Pinpoint the cell where the given text exists, returning its [X, Y] midpoint coordinate. 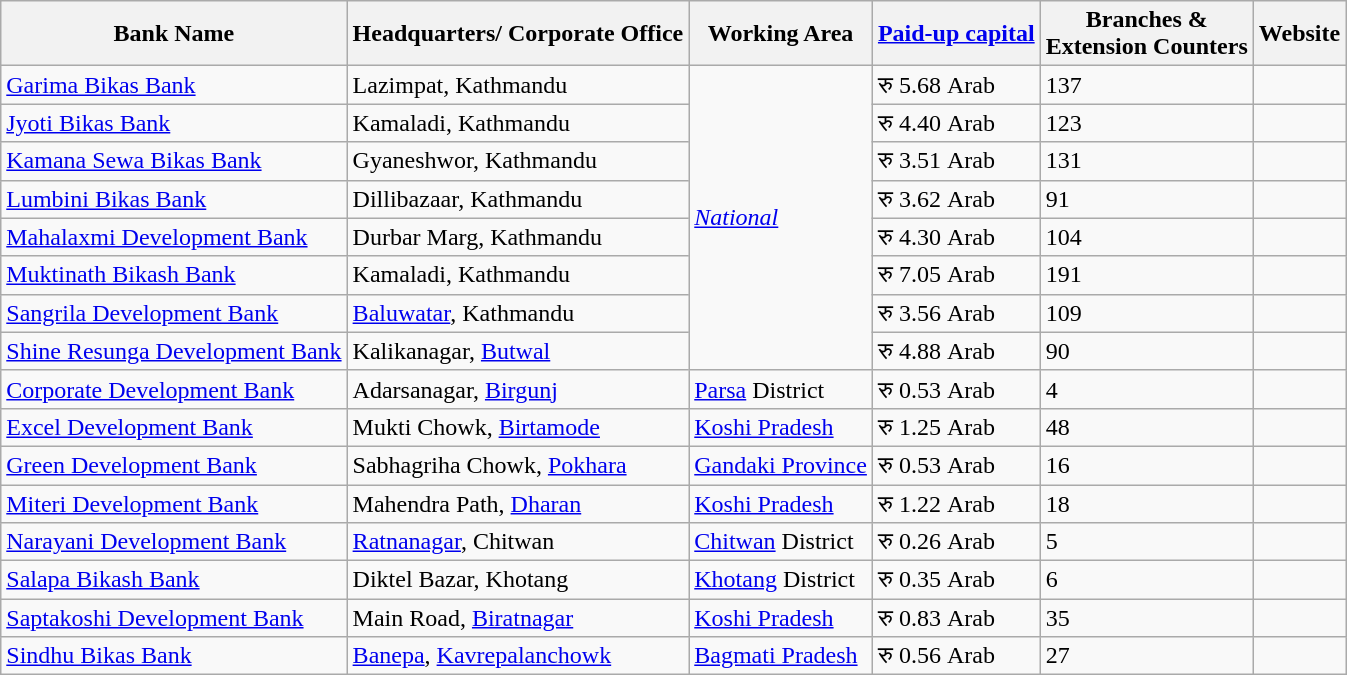
National [781, 218]
रु 4.30 Arab [956, 237]
Mahalaxmi Development Bank [174, 237]
Main Road, Biratnagar [518, 618]
131 [1146, 161]
Salapa Bikash Bank [174, 580]
104 [1146, 237]
Paid-up capital [956, 34]
90 [1146, 351]
18 [1146, 503]
4 [1146, 389]
109 [1146, 313]
Lazimpat, Kathmandu [518, 85]
Durbar Marg, Kathmandu [518, 237]
48 [1146, 427]
Gyaneshwor, Kathmandu [518, 161]
Mukti Chowk, Birtamode [518, 427]
Jyoti Bikas Bank [174, 123]
Working Area [781, 34]
Bank Name [174, 34]
Ratnanagar, Chitwan [518, 542]
Kalikanagar, Butwal [518, 351]
रु 4.40 Arab [956, 123]
रु 0.35 Arab [956, 580]
Mahendra Path, Dharan [518, 503]
रु 0.83 Arab [956, 618]
रु 3.62 Arab [956, 199]
91 [1146, 199]
Miteri Development Bank [174, 503]
Gandaki Province [781, 465]
191 [1146, 275]
137 [1146, 85]
Excel Development Bank [174, 427]
Diktel Bazar, Khotang [518, 580]
27 [1146, 656]
रु 7.05 Arab [956, 275]
रु 0.56 Arab [956, 656]
रु 3.51 Arab [956, 161]
रु 1.25 Arab [956, 427]
Sabhagriha Chowk, Pokhara [518, 465]
रु 3.56 Arab [956, 313]
Website [1299, 34]
Corporate Development Bank [174, 389]
Chitwan District [781, 542]
Baluwatar, Kathmandu [518, 313]
16 [1146, 465]
Banepa, Kavrepalanchowk [518, 656]
Headquarters/ Corporate Office [518, 34]
Dillibazaar, Kathmandu [518, 199]
Sangrila Development Bank [174, 313]
रु 0.26 Arab [956, 542]
रु 1.22 Arab [956, 503]
रु 4.88 Arab [956, 351]
रु 5.68 Arab [956, 85]
Branches & Extension Counters [1146, 34]
Khotang District [781, 580]
Sindhu Bikas Bank [174, 656]
Parsa District [781, 389]
Green Development Bank [174, 465]
Narayani Development Bank [174, 542]
Saptakoshi Development Bank [174, 618]
Shine Resunga Development Bank [174, 351]
Muktinath Bikash Bank [174, 275]
Lumbini Bikas Bank [174, 199]
123 [1146, 123]
6 [1146, 580]
Kamana Sewa Bikas Bank [174, 161]
5 [1146, 542]
Garima Bikas Bank [174, 85]
Bagmati Pradesh [781, 656]
Adarsanagar, Birgunj [518, 389]
35 [1146, 618]
